Return the (X, Y) coordinate for the center point of the cell that contains the specified text.  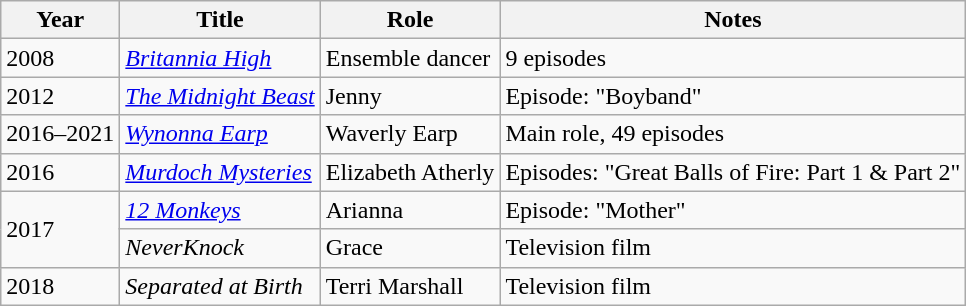
Role (410, 20)
NeverKnock (220, 248)
9 episodes (733, 58)
Notes (733, 20)
Main role, 49 episodes (733, 134)
Wynonna Earp (220, 134)
Britannia High (220, 58)
2017 (60, 229)
2016–2021 (60, 134)
2018 (60, 286)
Elizabeth Atherly (410, 172)
Title (220, 20)
Episodes: "Great Balls of Fire: Part 1 & Part 2" (733, 172)
Episode: "Mother" (733, 210)
2008 (60, 58)
Episode: "Boyband" (733, 96)
2012 (60, 96)
The Midnight Beast (220, 96)
Year (60, 20)
Murdoch Mysteries (220, 172)
Jenny (410, 96)
Ensemble dancer (410, 58)
Grace (410, 248)
Arianna (410, 210)
2016 (60, 172)
Terri Marshall (410, 286)
Separated at Birth (220, 286)
Waverly Earp (410, 134)
12 Monkeys (220, 210)
